Return the (x, y) coordinate for the center point of the cell that contains the specified text.  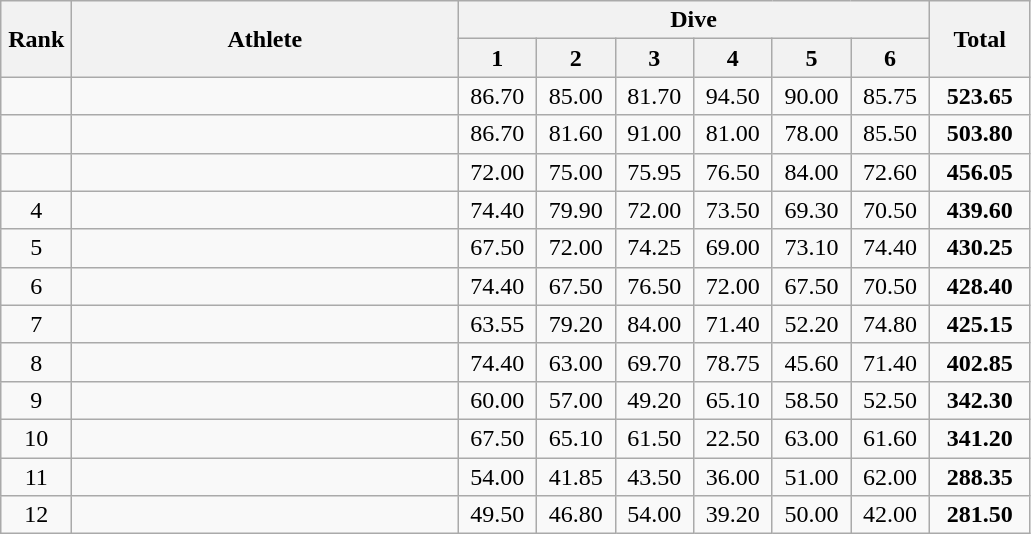
49.50 (498, 515)
52.50 (890, 400)
52.20 (812, 324)
62.00 (890, 477)
428.40 (980, 286)
425.15 (980, 324)
11 (36, 477)
342.30 (980, 400)
503.80 (980, 134)
74.25 (654, 248)
36.00 (734, 477)
94.50 (734, 96)
523.65 (980, 96)
85.00 (576, 96)
8 (36, 362)
75.00 (576, 172)
281.50 (980, 515)
41.85 (576, 477)
61.50 (654, 438)
2 (576, 58)
456.05 (980, 172)
7 (36, 324)
Dive (694, 20)
43.50 (654, 477)
60.00 (498, 400)
91.00 (654, 134)
50.00 (812, 515)
3 (654, 58)
81.60 (576, 134)
69.00 (734, 248)
69.70 (654, 362)
63.55 (498, 324)
9 (36, 400)
341.20 (980, 438)
49.20 (654, 400)
81.00 (734, 134)
22.50 (734, 438)
Rank (36, 39)
90.00 (812, 96)
51.00 (812, 477)
61.60 (890, 438)
74.80 (890, 324)
45.60 (812, 362)
81.70 (654, 96)
57.00 (576, 400)
78.75 (734, 362)
46.80 (576, 515)
39.20 (734, 515)
75.95 (654, 172)
79.90 (576, 210)
73.50 (734, 210)
402.85 (980, 362)
439.60 (980, 210)
Athlete (265, 39)
78.00 (812, 134)
58.50 (812, 400)
12 (36, 515)
72.60 (890, 172)
42.00 (890, 515)
85.50 (890, 134)
69.30 (812, 210)
288.35 (980, 477)
79.20 (576, 324)
Total (980, 39)
1 (498, 58)
73.10 (812, 248)
430.25 (980, 248)
85.75 (890, 96)
10 (36, 438)
